Pinpoint the cell where the given text exists, returning its (x, y) midpoint coordinate. 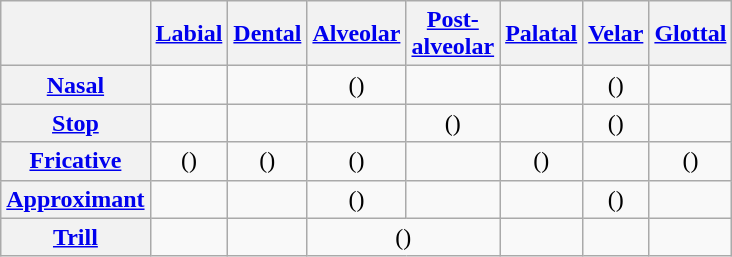
Velar (616, 34)
Trill (76, 237)
Stop (76, 123)
Fricative (76, 161)
Dental (268, 34)
Labial (189, 34)
Alveolar (356, 34)
Palatal (542, 34)
Post-alveolar (453, 34)
Glottal (690, 34)
Nasal (76, 85)
Approximant (76, 199)
